Find where the given text appears and provide that cell's center as [X, Y] coordinate. 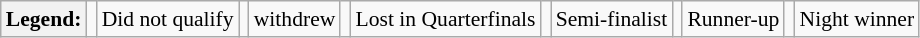
Legend: [44, 19]
Night winner [858, 19]
Did not qualify [168, 19]
Lost in Quarterfinals [446, 19]
withdrew [295, 19]
Runner-up [733, 19]
Semi-finalist [612, 19]
